Return the [X, Y] coordinate for the center point of the cell that contains the specified text.  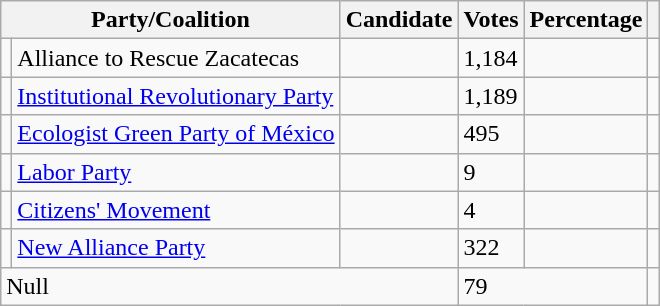
Citizens' Movement [176, 210]
79 [553, 286]
9 [491, 172]
Null [230, 286]
Institutional Revolutionary Party [176, 96]
Ecologist Green Party of México [176, 134]
4 [491, 210]
Party/Coalition [170, 20]
Votes [491, 20]
1,184 [491, 58]
495 [491, 134]
Candidate [399, 20]
Labor Party [176, 172]
New Alliance Party [176, 248]
Alliance to Rescue Zacatecas [176, 58]
1,189 [491, 96]
Percentage [586, 20]
322 [491, 248]
